Return the (x, y) coordinate for the center point of the cell that contains the specified text.  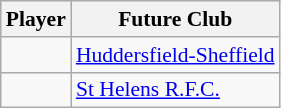
Player (36, 19)
St Helens R.F.C. (176, 90)
Huddersfield-Sheffield (176, 55)
Future Club (176, 19)
